Identify which cell holds the provided text, then report its [x, y] central coordinate. 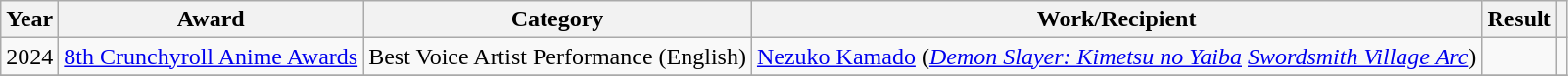
Work/Recipient [1117, 19]
8th Crunchyroll Anime Awards [212, 57]
Award [212, 19]
Result [1519, 19]
Best Voice Artist Performance (English) [558, 57]
2024 [29, 57]
Category [558, 19]
Nezuko Kamado (Demon Slayer: Kimetsu no Yaiba Swordsmith Village Arc) [1117, 57]
Year [29, 19]
